Search for the cell housing the specified text and yield its (X, Y) center coordinate. 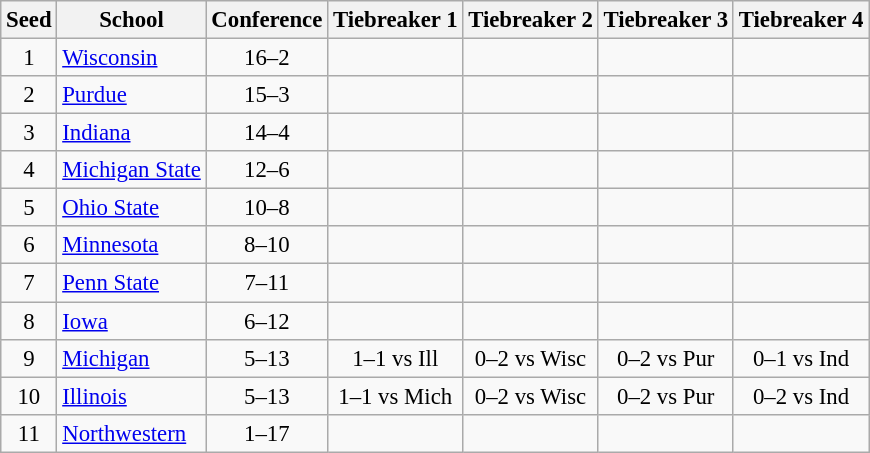
12–6 (267, 170)
Michigan State (132, 170)
Wisconsin (132, 58)
7–11 (267, 283)
1–1 vs Ill (396, 358)
Purdue (132, 95)
2 (29, 95)
11 (29, 433)
Northwestern (132, 433)
Tiebreaker 1 (396, 20)
Ohio State (132, 208)
Iowa (132, 321)
10–8 (267, 208)
School (132, 20)
1–17 (267, 433)
5 (29, 208)
0–2 vs Ind (800, 396)
7 (29, 283)
1 (29, 58)
Tiebreaker 3 (666, 20)
8–10 (267, 245)
Penn State (132, 283)
9 (29, 358)
0–1 vs Ind (800, 358)
Indiana (132, 133)
14–4 (267, 133)
Illinois (132, 396)
6 (29, 245)
1–1 vs Mich (396, 396)
15–3 (267, 95)
8 (29, 321)
3 (29, 133)
Minnesota (132, 245)
6–12 (267, 321)
Seed (29, 20)
Tiebreaker 4 (800, 20)
Tiebreaker 2 (530, 20)
4 (29, 170)
16–2 (267, 58)
10 (29, 396)
Conference (267, 20)
Michigan (132, 358)
